From the cell containing the given text, extract its center point as [x, y] coordinate. 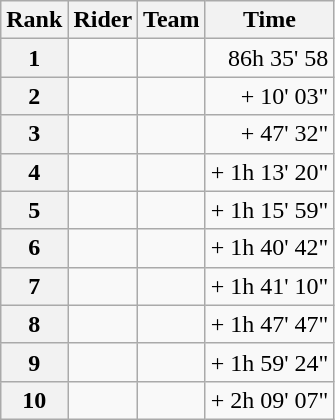
+ 2h 09' 07" [270, 400]
+ 1h 47' 47" [270, 324]
+ 1h 40' 42" [270, 248]
6 [34, 248]
86h 35' 58 [270, 58]
+ 1h 13' 20" [270, 172]
10 [34, 400]
+ 1h 15' 59" [270, 210]
3 [34, 134]
8 [34, 324]
+ 1h 41' 10" [270, 286]
9 [34, 362]
+ 1h 59' 24" [270, 362]
+ 47' 32" [270, 134]
7 [34, 286]
Rider [103, 20]
4 [34, 172]
Rank [34, 20]
Time [270, 20]
5 [34, 210]
+ 10' 03" [270, 96]
Team [172, 20]
2 [34, 96]
1 [34, 58]
